Search for the cell housing the specified text and yield its (X, Y) center coordinate. 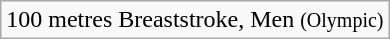
100 metres Breaststroke, Men (Olympic) (195, 20)
